Scan for the cell matching the given text and deliver its (X, Y) coordinate at center. 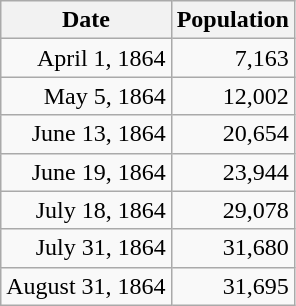
Date (86, 20)
August 31, 1864 (86, 286)
April 1, 1864 (86, 58)
7,163 (232, 58)
Population (232, 20)
31,680 (232, 248)
May 5, 1864 (86, 96)
July 31, 1864 (86, 248)
12,002 (232, 96)
23,944 (232, 172)
20,654 (232, 134)
July 18, 1864 (86, 210)
June 19, 1864 (86, 172)
29,078 (232, 210)
June 13, 1864 (86, 134)
31,695 (232, 286)
